Extract the [x, y] coordinate from the center of the cell holding the provided text.  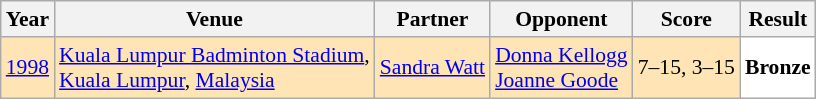
1998 [28, 68]
7–15, 3–15 [686, 68]
Partner [432, 19]
Venue [214, 19]
Opponent [562, 19]
Kuala Lumpur Badminton Stadium,Kuala Lumpur, Malaysia [214, 68]
Bronze [778, 68]
Score [686, 19]
Result [778, 19]
Sandra Watt [432, 68]
Donna Kellogg Joanne Goode [562, 68]
Year [28, 19]
